Scan for the cell matching the given text and deliver its [x, y] coordinate at center. 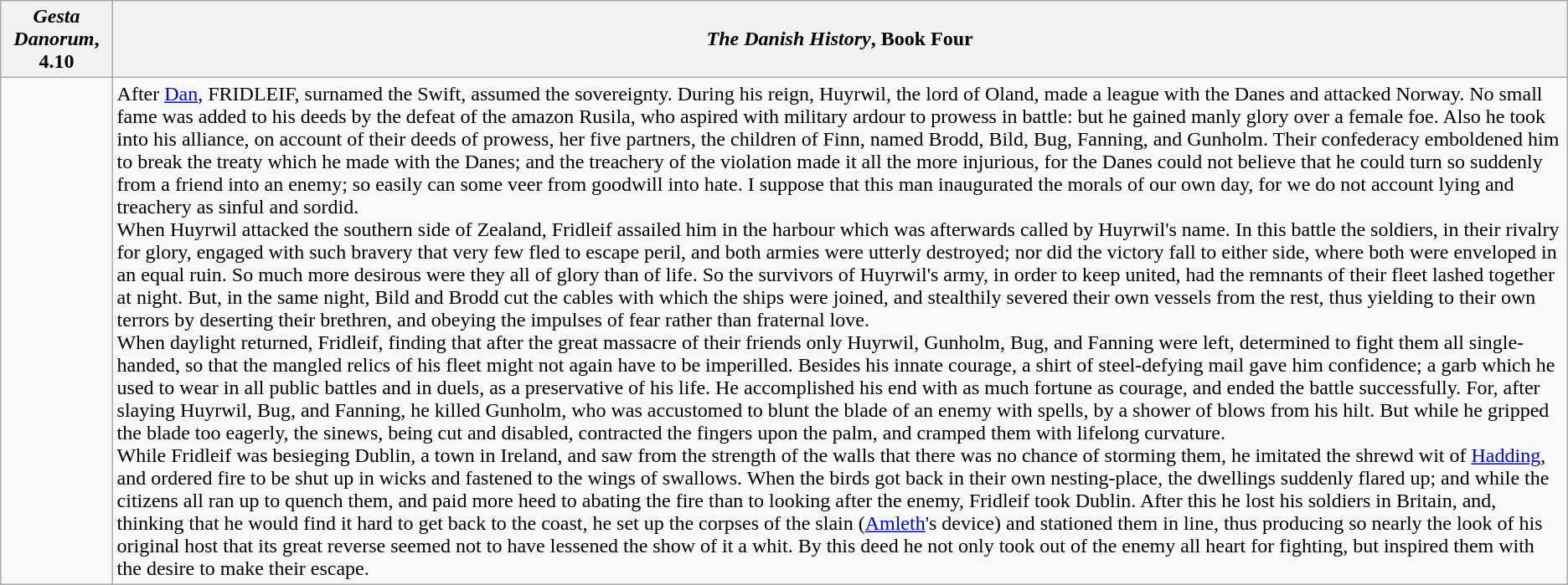
The Danish History, Book Four [839, 39]
Gesta Danorum, 4.10 [57, 39]
